Search for the cell housing the specified text and yield its (X, Y) center coordinate. 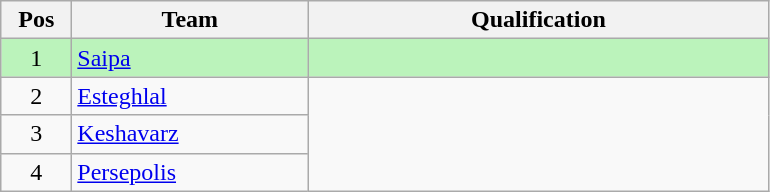
Team (190, 20)
Qualification (538, 20)
Pos (36, 20)
Persepolis (190, 172)
Saipa (190, 58)
Keshavarz (190, 134)
Esteghlal (190, 96)
2 (36, 96)
1 (36, 58)
3 (36, 134)
4 (36, 172)
